Find where the given text appears and provide that cell's center as (x, y) coordinate. 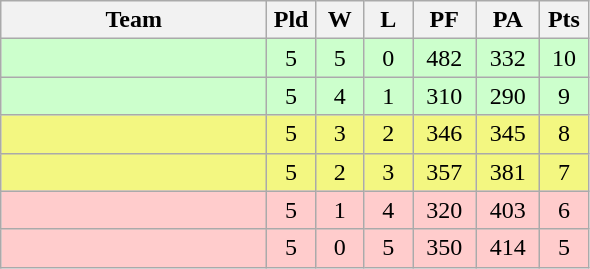
10 (564, 58)
Team (134, 20)
7 (564, 172)
320 (444, 210)
Pts (564, 20)
9 (564, 96)
PA (508, 20)
L (388, 20)
345 (508, 134)
332 (508, 58)
PF (444, 20)
6 (564, 210)
Pld (292, 20)
8 (564, 134)
290 (508, 96)
310 (444, 96)
W (340, 20)
350 (444, 248)
482 (444, 58)
381 (508, 172)
403 (508, 210)
357 (444, 172)
414 (508, 248)
346 (444, 134)
